For the text-containing cell, return its midpoint in (x, y) coordinate format. 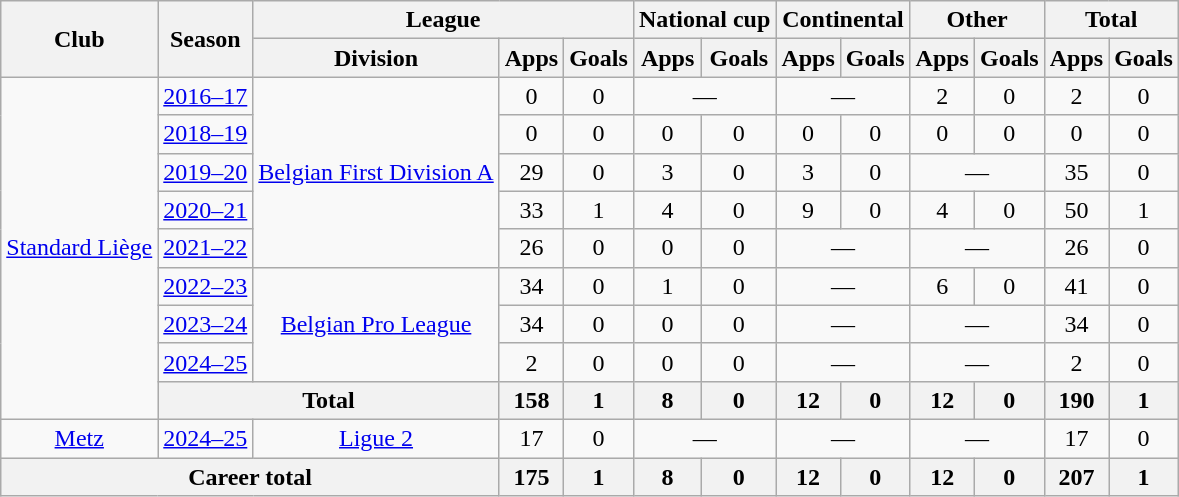
Continental (843, 20)
29 (531, 172)
2020–21 (206, 210)
2022–23 (206, 286)
Division (376, 58)
Club (80, 39)
9 (808, 210)
2018–19 (206, 134)
Standard Liège (80, 248)
Career total (250, 477)
2023–24 (206, 324)
175 (531, 477)
33 (531, 210)
Season (206, 39)
2021–22 (206, 248)
158 (531, 400)
6 (942, 286)
Belgian Pro League (376, 324)
Ligue 2 (376, 438)
2016–17 (206, 96)
National cup (704, 20)
League (444, 20)
35 (1076, 172)
207 (1076, 477)
Belgian First Division A (376, 172)
41 (1076, 286)
190 (1076, 400)
2019–20 (206, 172)
Other (977, 20)
Metz (80, 438)
50 (1076, 210)
